Provide the [x, y] coordinate of the cell's center where the given text is located.  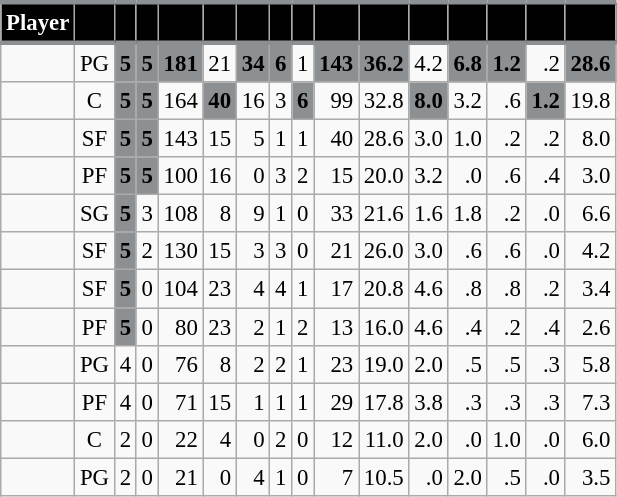
99 [336, 101]
3.4 [590, 289]
22 [180, 439]
1.6 [428, 214]
7 [336, 477]
76 [180, 364]
80 [180, 327]
3.5 [590, 477]
17.8 [384, 402]
108 [180, 214]
17 [336, 289]
26.0 [384, 251]
SG [95, 214]
Player [38, 22]
19.0 [384, 364]
36.2 [384, 62]
100 [180, 176]
164 [180, 101]
13 [336, 327]
7.3 [590, 402]
6.0 [590, 439]
29 [336, 402]
20.0 [384, 176]
16.0 [384, 327]
10.5 [384, 477]
6.8 [468, 62]
32.8 [384, 101]
2.6 [590, 327]
11.0 [384, 439]
71 [180, 402]
34 [252, 62]
104 [180, 289]
9 [252, 214]
5.8 [590, 364]
33 [336, 214]
21.6 [384, 214]
12 [336, 439]
6.6 [590, 214]
19.8 [590, 101]
1.8 [468, 214]
3.8 [428, 402]
20.8 [384, 289]
130 [180, 251]
181 [180, 62]
